Return [X, Y] of the center of cell containing provided text 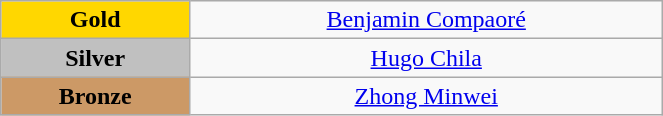
Silver [96, 58]
Gold [96, 20]
Zhong Minwei [426, 96]
Benjamin Compaoré [426, 20]
Hugo Chila [426, 58]
Bronze [96, 96]
